Search for the cell housing the specified text and yield its (X, Y) center coordinate. 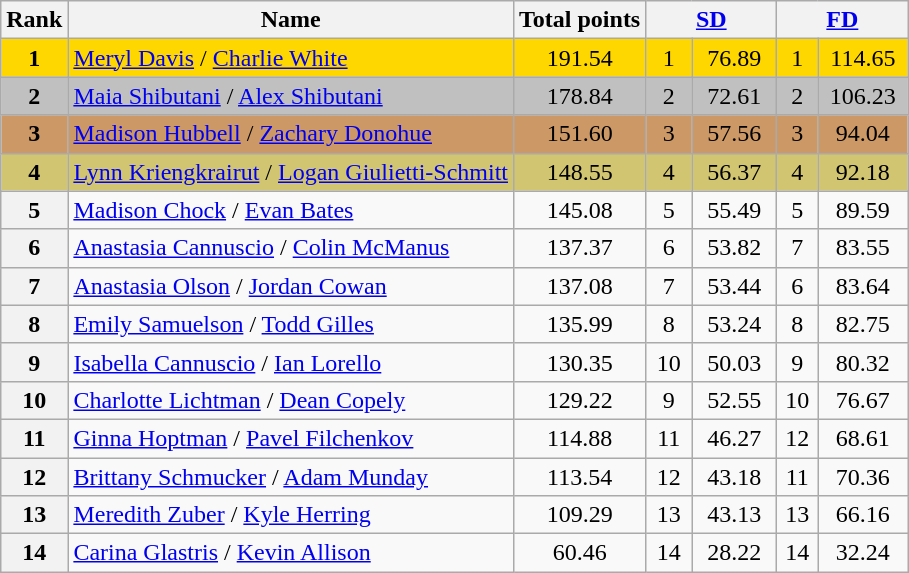
137.08 (580, 286)
Anastasia Cannuscio / Colin McManus (291, 248)
Meredith Zuber / Kyle Herring (291, 515)
Name (291, 20)
109.29 (580, 515)
57.56 (734, 134)
106.23 (863, 96)
145.08 (580, 210)
92.18 (863, 172)
114.65 (863, 58)
130.35 (580, 362)
28.22 (734, 553)
151.60 (580, 134)
32.24 (863, 553)
53.24 (734, 324)
94.04 (863, 134)
Charlotte Lichtman / Dean Copely (291, 400)
Carina Glastris / Kevin Allison (291, 553)
70.36 (863, 477)
Anastasia Olson / Jordan Cowan (291, 286)
113.54 (580, 477)
66.16 (863, 515)
43.13 (734, 515)
135.99 (580, 324)
89.59 (863, 210)
Madison Chock / Evan Bates (291, 210)
Rank (34, 20)
Lynn Kriengkrairut / Logan Giulietti-Schmitt (291, 172)
178.84 (580, 96)
53.82 (734, 248)
76.67 (863, 400)
56.37 (734, 172)
68.61 (863, 438)
52.55 (734, 400)
FD (842, 20)
83.55 (863, 248)
137.37 (580, 248)
53.44 (734, 286)
191.54 (580, 58)
46.27 (734, 438)
Madison Hubbell / Zachary Donohue (291, 134)
80.32 (863, 362)
76.89 (734, 58)
Maia Shibutani / Alex Shibutani (291, 96)
50.03 (734, 362)
60.46 (580, 553)
SD (712, 20)
72.61 (734, 96)
129.22 (580, 400)
Brittany Schmucker / Adam Munday (291, 477)
Emily Samuelson / Todd Gilles (291, 324)
Total points (580, 20)
Isabella Cannuscio / Ian Lorello (291, 362)
Ginna Hoptman / Pavel Filchenkov (291, 438)
55.49 (734, 210)
148.55 (580, 172)
43.18 (734, 477)
114.88 (580, 438)
83.64 (863, 286)
Meryl Davis / Charlie White (291, 58)
82.75 (863, 324)
